Return (x, y) of the center of cell containing provided text 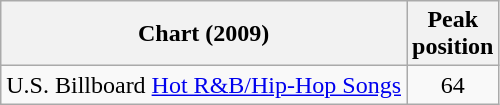
U.S. Billboard Hot R&B/Hip-Hop Songs (204, 85)
64 (453, 85)
Chart (2009) (204, 34)
Peakposition (453, 34)
